For the text-containing cell, return its midpoint in (x, y) coordinate format. 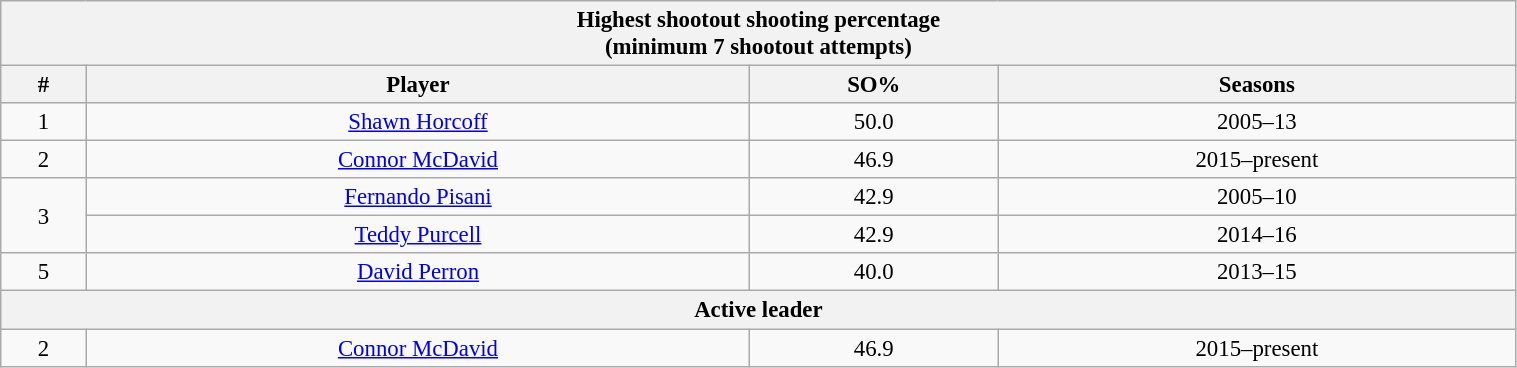
40.0 (874, 273)
Active leader (758, 310)
David Perron (418, 273)
Player (418, 85)
Fernando Pisani (418, 197)
# (44, 85)
Shawn Horcoff (418, 122)
Teddy Purcell (418, 235)
3 (44, 216)
5 (44, 273)
50.0 (874, 122)
Seasons (1257, 85)
SO% (874, 85)
2005–10 (1257, 197)
2013–15 (1257, 273)
1 (44, 122)
Highest shootout shooting percentage(minimum 7 shootout attempts) (758, 34)
2005–13 (1257, 122)
2014–16 (1257, 235)
